Provide the [X, Y] coordinate of the cell's center where the given text is located.  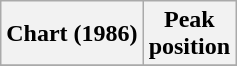
Chart (1986) [72, 34]
Peakposition [189, 34]
